Determine the (X, Y) coordinate at the center of the cell enclosing the given text.  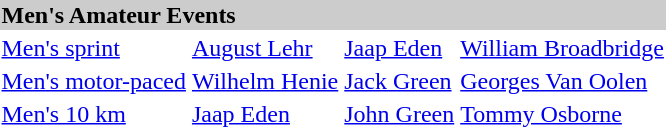
August Lehr (264, 48)
Wilhelm Henie (264, 81)
Men's sprint (94, 48)
Men's Amateur Events (332, 15)
Jaap Eden (400, 48)
Jack Green (400, 81)
Men's motor-paced (94, 81)
William Broadbridge (562, 48)
Georges Van Oolen (562, 81)
